For the text-containing cell, return its midpoint in (x, y) coordinate format. 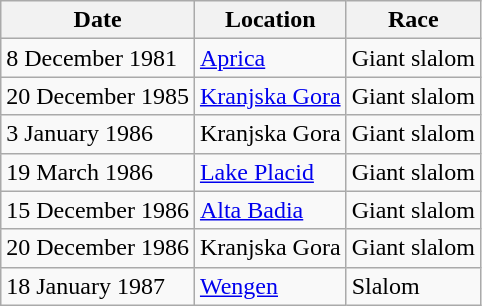
Slalom (413, 286)
Alta Badia (270, 210)
Location (270, 20)
20 December 1985 (98, 96)
Date (98, 20)
Wengen (270, 286)
Aprica (270, 58)
18 January 1987 (98, 286)
19 March 1986 (98, 172)
15 December 1986 (98, 210)
Lake Placid (270, 172)
Race (413, 20)
8 December 1981 (98, 58)
20 December 1986 (98, 248)
3 January 1986 (98, 134)
